Determine the [x, y] coordinate at the center of the cell enclosing the given text.  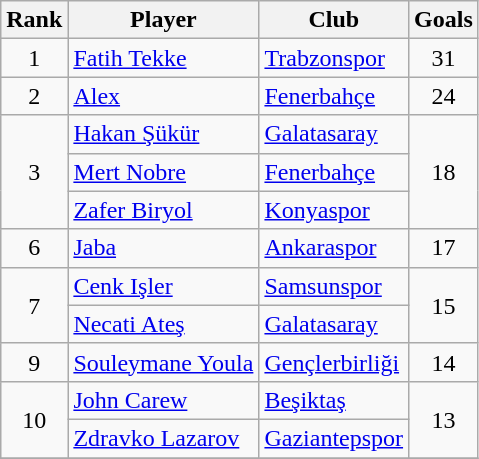
Zdravko Lazarov [164, 438]
2 [34, 96]
17 [444, 248]
Player [164, 20]
3 [34, 172]
Hakan Şükür [164, 134]
Konyaspor [334, 210]
Rank [34, 20]
31 [444, 58]
Zafer Biryol [164, 210]
Ankaraspor [334, 248]
Club [334, 20]
Necati Ateş [164, 324]
14 [444, 362]
24 [444, 96]
Beşiktaş [334, 400]
Samsunspor [334, 286]
9 [34, 362]
Souleymane Youla [164, 362]
13 [444, 419]
Fatih Tekke [164, 58]
Alex [164, 96]
Goals [444, 20]
Jaba [164, 248]
Gençlerbirliği [334, 362]
6 [34, 248]
18 [444, 172]
Gaziantepspor [334, 438]
John Carew [164, 400]
Mert Nobre [164, 172]
Cenk Işler [164, 286]
Trabzonspor [334, 58]
1 [34, 58]
7 [34, 305]
15 [444, 305]
10 [34, 419]
